For the text-containing cell, return its midpoint in (x, y) coordinate format. 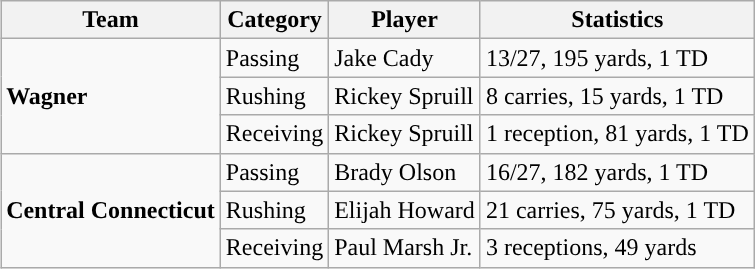
8 carries, 15 yards, 1 TD (617, 96)
Player (405, 20)
21 carries, 75 yards, 1 TD (617, 210)
13/27, 195 yards, 1 TD (617, 58)
Jake Cady (405, 58)
Category (274, 20)
16/27, 182 yards, 1 TD (617, 172)
Team (111, 20)
1 reception, 81 yards, 1 TD (617, 134)
Brady Olson (405, 172)
Statistics (617, 20)
Paul Marsh Jr. (405, 248)
3 receptions, 49 yards (617, 248)
Central Connecticut (111, 210)
Wagner (111, 96)
Elijah Howard (405, 210)
